Identify which cell holds the provided text, then report its (X, Y) central coordinate. 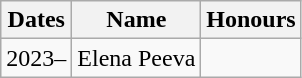
Honours (251, 20)
2023– (36, 58)
Dates (36, 20)
Elena Peeva (136, 58)
Name (136, 20)
